Extract the (X, Y) coordinate from the center of the cell holding the provided text.  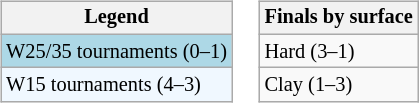
W15 tournaments (4–3) (116, 85)
W25/35 tournaments (0–1) (116, 51)
Finals by surface (339, 18)
Legend (116, 18)
Hard (3–1) (339, 51)
Clay (1–3) (339, 85)
